Return (X, Y) of the center of cell containing provided text 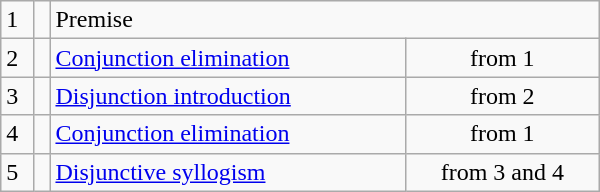
from 3 and 4 (502, 172)
5 (18, 172)
3 (18, 96)
4 (18, 134)
Disjunctive syllogism (228, 172)
from 2 (502, 96)
Premise (324, 20)
Disjunction introduction (228, 96)
1 (18, 20)
2 (18, 58)
